Find where the given text appears and provide that cell's center as (x, y) coordinate. 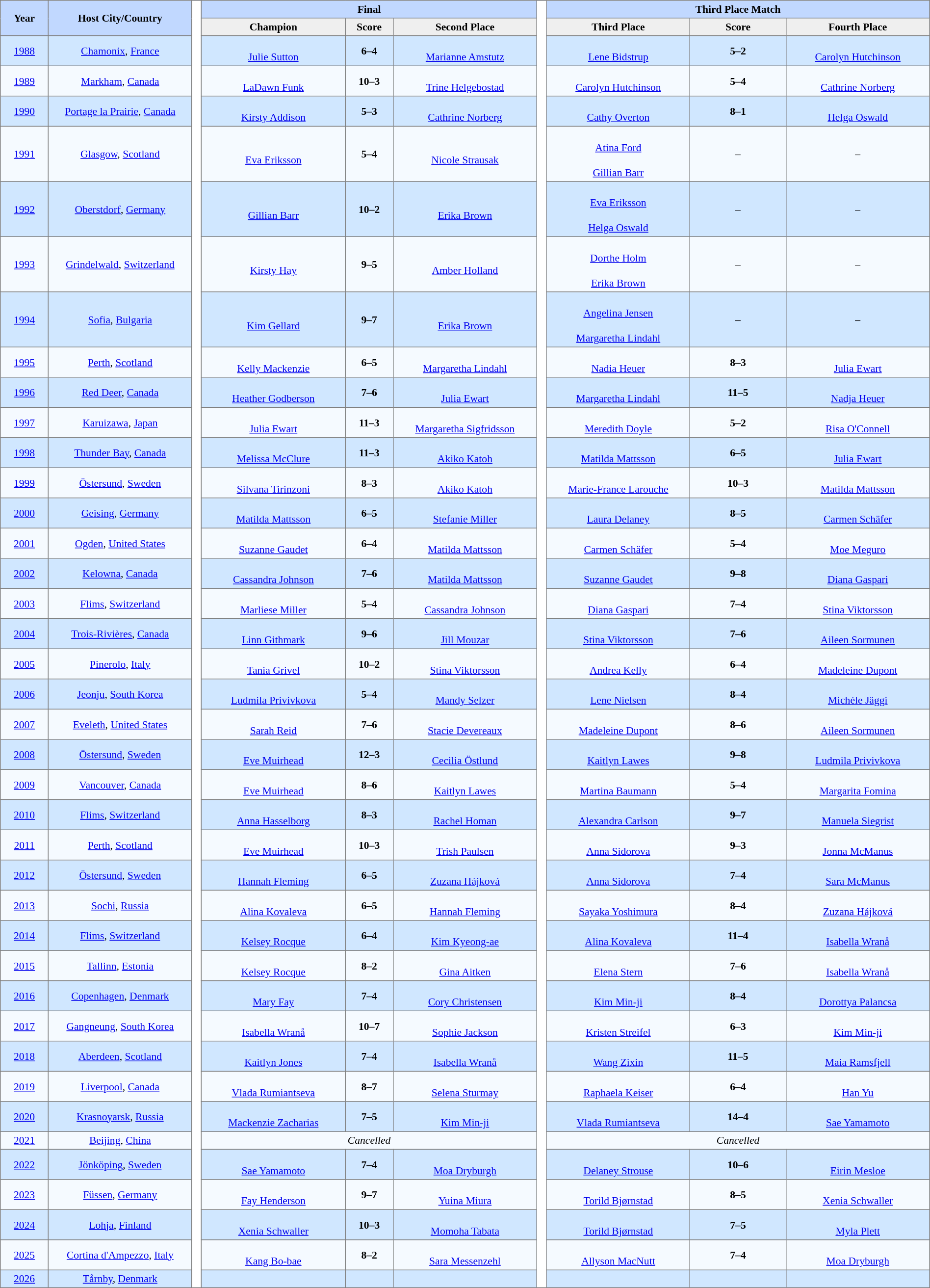
Liverpool, Canada (120, 1086)
Kirsty Addison (274, 111)
Pinerolo, Italy (120, 664)
1998 (25, 453)
Tallinn, Estonia (120, 966)
Melissa McClure (274, 453)
Martina Baumann (618, 785)
Tania Grivel (274, 664)
1996 (25, 393)
Glasgow, Scotland (120, 154)
Margarita Fomina (857, 785)
Eirin Mesloe (857, 1164)
Trine Helgebostad (465, 81)
2020 (25, 1117)
Amber Holland (465, 264)
Fourth Place (857, 27)
2001 (25, 543)
2002 (25, 574)
Jonna McManus (857, 845)
Thunder Bay, Canada (120, 453)
Lene Nielsen (618, 694)
Marie-France Larouche (618, 483)
2016 (25, 996)
14–4 (738, 1117)
Rachel Homan (465, 815)
Kristen Streifel (618, 1026)
2025 (25, 1255)
Helga Oswald (857, 111)
Eveleth, United States (120, 724)
Eva ErikssonHelga Oswald (618, 209)
Mandy Selzer (465, 694)
2004 (25, 634)
2017 (25, 1026)
2000 (25, 513)
Manuela Siegrist (857, 815)
2022 (25, 1164)
12–3 (369, 755)
Nadja Heuer (857, 393)
Kang Bo-bae (274, 1255)
Meredith Doyle (618, 422)
2026 (25, 1279)
Cortina d'Ampezzo, Italy (120, 1255)
Mary Fay (274, 996)
2011 (25, 845)
2005 (25, 664)
9–6 (369, 634)
Heather Godberson (274, 393)
Han Yu (857, 1086)
Geising, Germany (120, 513)
Risa O'Connell (857, 422)
1992 (25, 209)
Anna Hasselborg (274, 815)
Aberdeen, Scotland (120, 1056)
Jönköping, Sweden (120, 1164)
Raphaela Keiser (618, 1086)
Julie Sutton (274, 51)
Kim Kyeong-ae (465, 936)
Lene Bidstrup (618, 51)
Chamonix, France (120, 51)
5–3 (369, 111)
2008 (25, 755)
Grindelwald, Switzerland (120, 264)
LaDawn Funk (274, 81)
9–3 (738, 845)
Nadia Heuer (618, 362)
1997 (25, 422)
8–7 (369, 1086)
Laura Delaney (618, 513)
Silvana Tirinzoni (274, 483)
Jeonju, South Korea (120, 694)
1993 (25, 264)
1995 (25, 362)
2009 (25, 785)
Marianne Amstutz (465, 51)
Angelina JensenMargaretha Lindahl (618, 319)
Fay Henderson (274, 1195)
Wang Zixin (618, 1056)
Stacie Devereaux (465, 724)
2006 (25, 694)
2024 (25, 1225)
1994 (25, 319)
2021 (25, 1140)
2019 (25, 1086)
2012 (25, 875)
10–7 (369, 1026)
2015 (25, 966)
2018 (25, 1056)
Linn Githmark (274, 634)
Sochi, Russia (120, 905)
Alexandra Carlson (618, 815)
Kirsty Hay (274, 264)
2007 (25, 724)
2010 (25, 815)
Third Place (618, 27)
Sara Messenzehl (465, 1255)
Host City/Country (120, 18)
Allyson MacNutt (618, 1255)
6–3 (738, 1026)
1988 (25, 51)
Kelowna, Canada (120, 574)
Kelly Mackenzie (274, 362)
Champion (274, 27)
Lohja, Finland (120, 1225)
Cory Christensen (465, 996)
Sarah Reid (274, 724)
Gangneung, South Korea (120, 1026)
Year (25, 18)
Oberstdorf, Germany (120, 209)
Eva Eriksson (274, 154)
Mackenzie Zacharias (274, 1117)
8–1 (738, 111)
Sophie Jackson (465, 1026)
Elena Stern (618, 966)
Sofia, Bulgaria (120, 319)
Margaretha Sigfridsson (465, 422)
Tårnby, Denmark (120, 1279)
Michèle Jäggi (857, 694)
Moe Meguro (857, 543)
2003 (25, 604)
Red Deer, Canada (120, 393)
Gina Aitken (465, 966)
Beijing, China (120, 1140)
Füssen, Germany (120, 1195)
Selena Sturmay (465, 1086)
Delaney Strouse (618, 1164)
Maia Ramsfjell (857, 1056)
Trois-Rivières, Canada (120, 634)
Yuina Miura (465, 1195)
1990 (25, 111)
Kaitlyn Jones (274, 1056)
Kim Gellard (274, 319)
Third Place Match (738, 9)
Jill Mouzar (465, 634)
Cecilia Östlund (465, 755)
Karuizawa, Japan (120, 422)
Vancouver, Canada (120, 785)
Second Place (465, 27)
Final (369, 9)
Atina FordGillian Barr (618, 154)
11–4 (738, 936)
1999 (25, 483)
Gillian Barr (274, 209)
Copenhagen, Denmark (120, 996)
Trish Paulsen (465, 845)
Ogden, United States (120, 543)
2013 (25, 905)
Nicole Strausak (465, 154)
Andrea Kelly (618, 664)
Dorthe HolmErika Brown (618, 264)
Krasnoyarsk, Russia (120, 1117)
Dorottya Palancsa (857, 996)
Myla Plett (857, 1225)
Cathy Overton (618, 111)
Marliese Miller (274, 604)
1991 (25, 154)
Stefanie Miller (465, 513)
Portage la Prairie, Canada (120, 111)
Momoha Tabata (465, 1225)
Markham, Canada (120, 81)
9–5 (369, 264)
2023 (25, 1195)
2014 (25, 936)
Sara McManus (857, 875)
10–6 (738, 1164)
Sayaka Yoshimura (618, 905)
1989 (25, 81)
